Extract the (x, y) coordinate from the center of the cell holding the provided text.  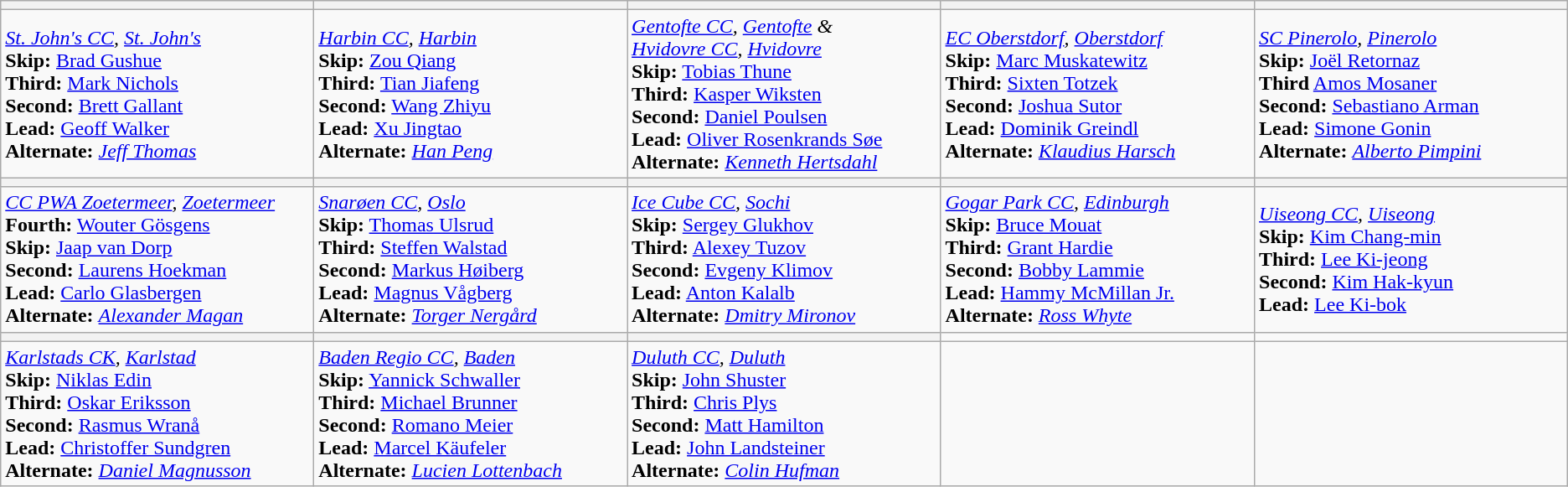
SC Pinerolo, PineroloSkip: Joël Retornaz Third Amos Mosaner Second: Sebastiano Arman Lead: Simone Gonin Alternate: Alberto Pimpini (1411, 94)
Uiseong CC, UiseongSkip: Kim Chang-min Third: Lee Ki-jeong Second: Kim Hak-kyun Lead: Lee Ki-bok (1411, 260)
EC Oberstdorf, OberstdorfSkip: Marc Muskatewitz Third: Sixten Totzek Second: Joshua Sutor Lead: Dominik Greindl Alternate: Klaudius Harsch (1097, 94)
Gogar Park CC, EdinburghSkip: Bruce Mouat Third: Grant Hardie Second: Bobby Lammie Lead: Hammy McMillan Jr. Alternate: Ross Whyte (1097, 260)
Harbin CC, HarbinSkip: Zou Qiang Third: Tian Jiafeng Second: Wang Zhiyu Lead: Xu Jingtao Alternate: Han Peng (471, 94)
Snarøen CC, OsloSkip: Thomas Ulsrud Third: Steffen Walstad Second: Markus Høiberg Lead: Magnus Vågberg Alternate: Torger Nergård (471, 260)
Ice Cube CC, SochiSkip: Sergey Glukhov Third: Alexey Tuzov Second: Evgeny Klimov Lead: Anton Kalalb Alternate: Dmitry Mironov (784, 260)
Baden Regio CC, BadenSkip: Yannick Schwaller Third: Michael Brunner Second: Romano Meier Lead: Marcel Käufeler Alternate: Lucien Lottenbach (471, 414)
CC PWA Zoetermeer, ZoetermeerFourth: Wouter Gösgens Skip: Jaap van Dorp Second: Laurens Hoekman Lead: Carlo Glasbergen Alternate: Alexander Magan (157, 260)
St. John's CC, St. John'sSkip: Brad Gushue Third: Mark Nichols Second: Brett Gallant Lead: Geoff Walker Alternate: Jeff Thomas (157, 94)
Karlstads CK, KarlstadSkip: Niklas Edin Third: Oskar Eriksson Second: Rasmus Wranå Lead: Christoffer Sundgren Alternate: Daniel Magnusson (157, 414)
Duluth CC, DuluthSkip: John Shuster Third: Chris Plys Second: Matt Hamilton Lead: John Landsteiner Alternate: Colin Hufman (784, 414)
